Extract the [X, Y] coordinate from the center of the cell holding the provided text.  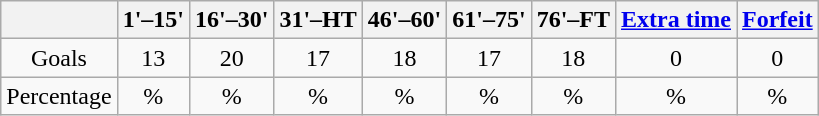
20 [231, 58]
61'–75' [489, 20]
Forfeit [778, 20]
76'–FT [573, 20]
Percentage [59, 96]
16'–30' [231, 20]
Extra time [676, 20]
31'–HT [318, 20]
13 [153, 58]
46'–60' [404, 20]
Goals [59, 58]
1'–15' [153, 20]
